Return the (X, Y) coordinate for the center point of the cell that contains the specified text.  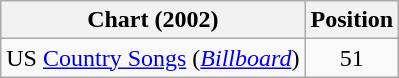
51 (352, 58)
Position (352, 20)
Chart (2002) (153, 20)
US Country Songs (Billboard) (153, 58)
